Return [X, Y] of the center of cell containing provided text 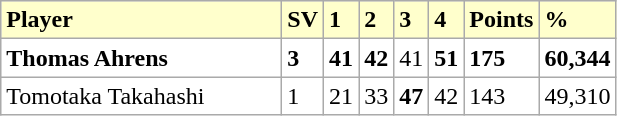
% [578, 20]
SV [303, 20]
33 [376, 96]
Points [502, 20]
21 [342, 96]
60,344 [578, 58]
4 [446, 20]
Tomotaka Takahashi [142, 96]
143 [502, 96]
51 [446, 58]
49,310 [578, 96]
175 [502, 58]
Thomas Ahrens [142, 58]
47 [412, 96]
Player [142, 20]
2 [376, 20]
